Return (x, y) of the center of cell containing provided text 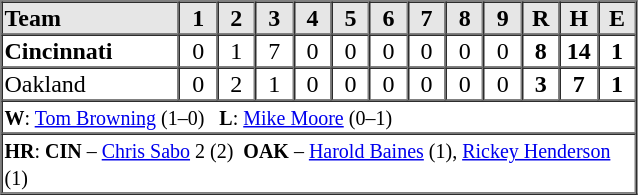
Team (91, 18)
Cincinnati (91, 50)
W: Tom Browning (1–0) L: Mike Moore (0–1) (319, 116)
9 (503, 18)
4 (312, 18)
Oakland (91, 84)
5 (350, 18)
HR: CIN – Chris Sabo 2 (2) OAK – Harold Baines (1), Rickey Henderson (1) (319, 164)
6 (388, 18)
14 (579, 50)
H (579, 18)
E (617, 18)
R (541, 18)
